Locate the cell with the specified text and output its (X, Y) center coordinate. 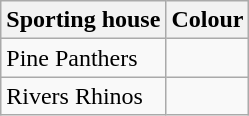
Sporting house (84, 20)
Rivers Rhinos (84, 96)
Pine Panthers (84, 58)
Colour (208, 20)
